Find where the given text appears and provide that cell's center as [X, Y] coordinate. 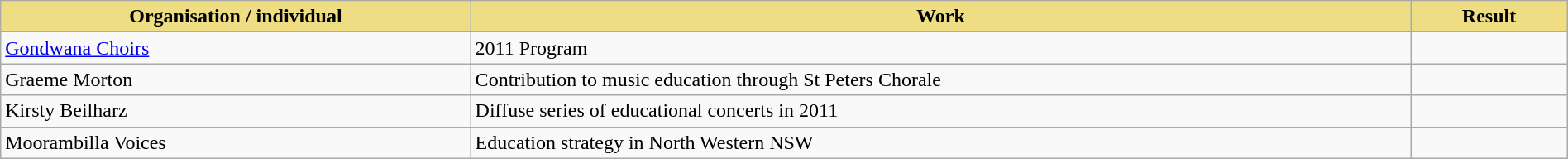
Education strategy in North Western NSW [941, 142]
Graeme Morton [236, 79]
Gondwana Choirs [236, 48]
Diffuse series of educational concerts in 2011 [941, 111]
Result [1489, 17]
Organisation / individual [236, 17]
2011 Program [941, 48]
Moorambilla Voices [236, 142]
Contribution to music education through St Peters Chorale [941, 79]
Work [941, 17]
Kirsty Beilharz [236, 111]
